For the text-containing cell, return its midpoint in (X, Y) coordinate format. 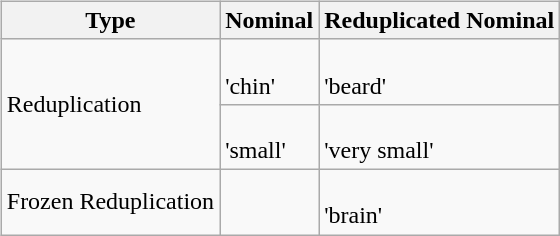
'small' (270, 136)
'brain' (440, 202)
Reduplicated Nominal (440, 20)
Type (110, 20)
'chin' (270, 72)
Nominal (270, 20)
'beard' (440, 72)
Reduplication (110, 104)
'very small' (440, 136)
Frozen Reduplication (110, 202)
